From the cell containing the given text, extract its center point as (x, y) coordinate. 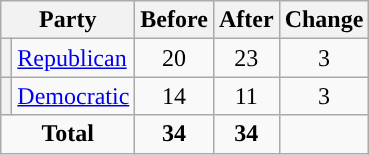
20 (174, 58)
Total (68, 134)
Change (324, 20)
23 (246, 58)
After (246, 20)
11 (246, 96)
14 (174, 96)
Party (68, 20)
Before (174, 20)
Democratic (74, 96)
Republican (74, 58)
